Determine the (X, Y) coordinate at the center of the cell enclosing the given text.  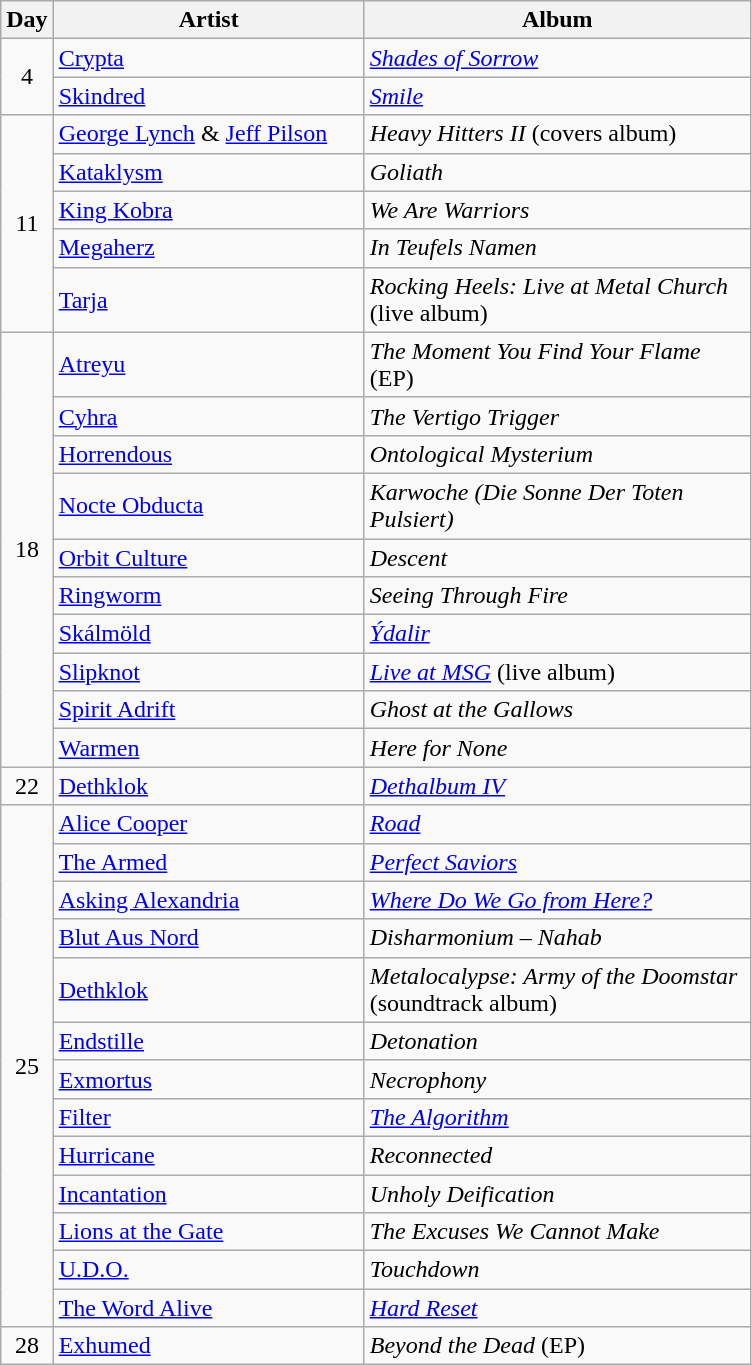
Detonation (557, 1041)
Exhumed (208, 1346)
Unholy Deification (557, 1193)
Metalocalypse: Army of the Doomstar (soundtrack album) (557, 990)
The Algorithm (557, 1117)
Descent (557, 557)
Live at MSG (live album) (557, 672)
Ontological Mysterium (557, 454)
George Lynch & Jeff Pilson (208, 134)
Lions at the Gate (208, 1232)
Blut Aus Nord (208, 938)
Slipknot (208, 672)
U.D.O. (208, 1270)
The Excuses We Cannot Make (557, 1232)
Rocking Heels: Live at Metal Church (live album) (557, 300)
Touchdown (557, 1270)
Perfect Saviors (557, 862)
Dethalbum IV (557, 786)
Warmen (208, 748)
Artist (208, 20)
Tarja (208, 300)
The Vertigo Trigger (557, 416)
Endstille (208, 1041)
Skálmöld (208, 634)
Disharmonium – Nahab (557, 938)
Necrophony (557, 1079)
The Armed (208, 862)
28 (27, 1346)
25 (27, 1066)
Seeing Through Fire (557, 596)
Nocte Obducta (208, 506)
Asking Alexandria (208, 900)
Shades of Sorrow (557, 58)
In Teufels Namen (557, 248)
Skindred (208, 96)
Megaherz (208, 248)
Karwoche (Die Sonne Der Toten Pulsiert) (557, 506)
Atreyu (208, 364)
The Moment You Find Your Flame (EP) (557, 364)
Ringworm (208, 596)
Beyond the Dead (EP) (557, 1346)
Horrendous (208, 454)
Heavy Hitters II (covers album) (557, 134)
Ýdalir (557, 634)
Hurricane (208, 1155)
Smile (557, 96)
Spirit Adrift (208, 710)
Ghost at the Gallows (557, 710)
Here for None (557, 748)
Road (557, 824)
Alice Cooper (208, 824)
Day (27, 20)
22 (27, 786)
The Word Alive (208, 1308)
Reconnected (557, 1155)
Filter (208, 1117)
4 (27, 77)
Album (557, 20)
Where Do We Go from Here? (557, 900)
Orbit Culture (208, 557)
11 (27, 224)
King Kobra (208, 210)
Goliath (557, 172)
Exmortus (208, 1079)
Kataklysm (208, 172)
We Are Warriors (557, 210)
Hard Reset (557, 1308)
Incantation (208, 1193)
18 (27, 550)
Cyhra (208, 416)
Crypta (208, 58)
